Extract the [X, Y] coordinate from the center of the cell holding the provided text.  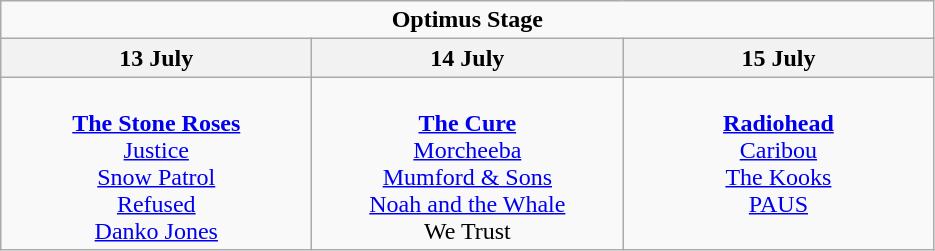
Optimus Stage [468, 20]
The CureMorcheebaMumford & SonsNoah and the WhaleWe Trust [468, 164]
15 July [778, 58]
The Stone RosesJusticeSnow PatrolRefusedDanko Jones [156, 164]
RadioheadCaribouThe KooksPAUS [778, 164]
14 July [468, 58]
13 July [156, 58]
